Identify which cell holds the provided text, then report its [X, Y] central coordinate. 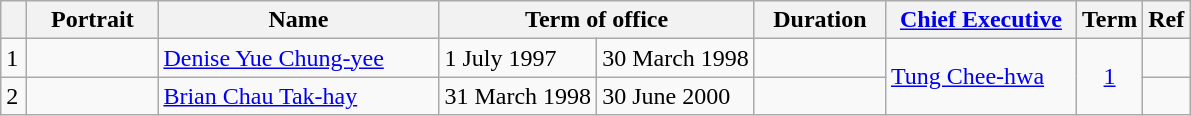
Term [1109, 20]
Tung Chee-hwa [980, 77]
30 June 2000 [676, 96]
Name [298, 20]
31 March 1998 [518, 96]
1 July 1997 [518, 58]
Duration [820, 20]
Chief Executive [980, 20]
Denise Yue Chung-yee [298, 58]
2 [14, 96]
30 March 1998 [676, 58]
Term of office [596, 20]
Ref [1166, 20]
Portrait [92, 20]
Brian Chau Tak-hay [298, 96]
